Capture the cell that displays the provided text and extract its [X, Y] central coordinate. 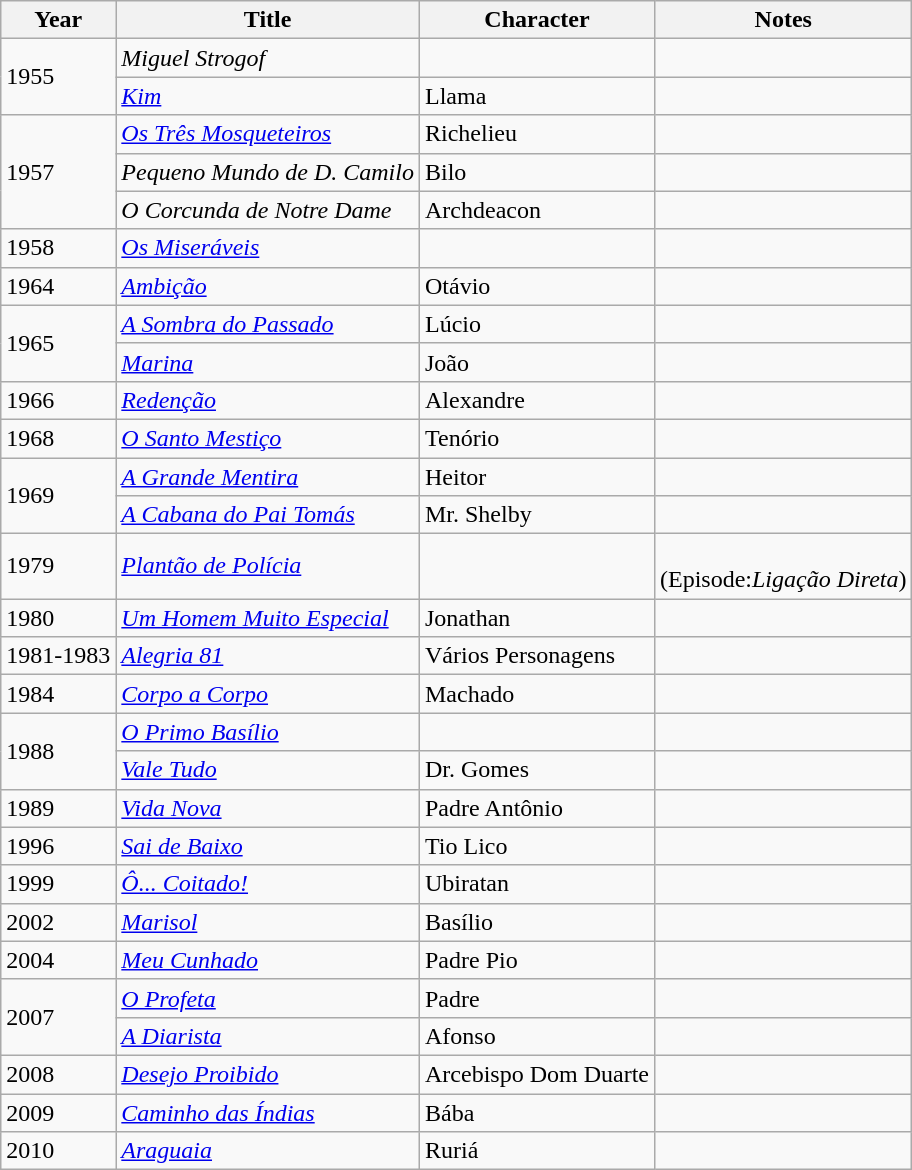
2004 [58, 960]
A Cabana do Pai Tomás [268, 515]
Padre Antônio [536, 808]
Llama [536, 96]
Bába [536, 1113]
2010 [58, 1151]
Um Homem Muito Especial [268, 618]
1964 [58, 286]
Otávio [536, 286]
O Primo Basílio [268, 732]
2008 [58, 1074]
1980 [58, 618]
Os Miseráveis [268, 248]
(Episode:Ligação Direta) [782, 566]
Alexandre [536, 400]
Os Três Mosqueteiros [268, 134]
Meu Cunhado [268, 960]
Redenção [268, 400]
A Diarista [268, 1036]
2007 [58, 1017]
O Santo Mestiço [268, 438]
Year [58, 20]
Ambição [268, 286]
Jonathan [536, 618]
1957 [58, 172]
Dr. Gomes [536, 770]
Ubiratan [536, 884]
A Sombra do Passado [268, 324]
1984 [58, 694]
1999 [58, 884]
Araguaia [268, 1151]
Padre [536, 998]
Kim [268, 96]
1965 [58, 343]
Desejo Proibido [268, 1074]
Miguel Strogof [268, 58]
Lúcio [536, 324]
1979 [58, 566]
Pequeno Mundo de D. Camilo [268, 172]
Alegria 81 [268, 656]
Vale Tudo [268, 770]
O Profeta [268, 998]
1969 [58, 496]
1958 [58, 248]
Title [268, 20]
Ruriá [536, 1151]
Ô... Coitado! [268, 884]
Mr. Shelby [536, 515]
O Corcunda de Notre Dame [268, 210]
Arcebispo Dom Duarte [536, 1074]
Bilo [536, 172]
1988 [58, 751]
2009 [58, 1113]
Afonso [536, 1036]
Plantão de Polícia [268, 566]
Basílio [536, 922]
Vida Nova [268, 808]
João [536, 362]
Tio Lico [536, 846]
Machado [536, 694]
1981-1983 [58, 656]
Vários Personagens [536, 656]
Character [536, 20]
Caminho das Índias [268, 1113]
Marina [268, 362]
1968 [58, 438]
Padre Pio [536, 960]
1996 [58, 846]
Marisol [268, 922]
Richelieu [536, 134]
1955 [58, 77]
Heitor [536, 477]
1989 [58, 808]
Corpo a Corpo [268, 694]
Notes [782, 20]
A Grande Mentira [268, 477]
Archdeacon [536, 210]
Tenório [536, 438]
Sai de Baixo [268, 846]
2002 [58, 922]
1966 [58, 400]
